Search for the cell housing the specified text and yield its [X, Y] center coordinate. 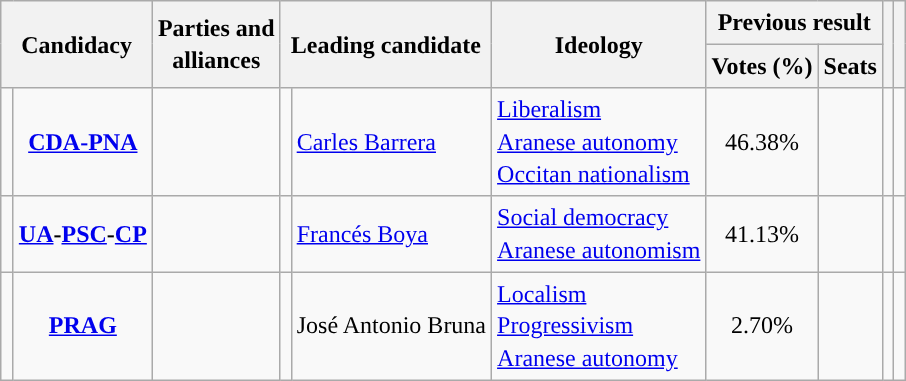
LiberalismAranese autonomyOccitan nationalism [599, 142]
Candidacy [77, 44]
Seats [850, 66]
Ideology [599, 44]
Parties andalliances [216, 44]
Votes (%) [762, 66]
José Antonio Bruna [391, 326]
Carles Barrera [391, 142]
PRAG [82, 326]
41.13% [762, 234]
Francés Boya [391, 234]
Social democracyAranese autonomism [599, 234]
Leading candidate [386, 44]
LocalismProgressivismAranese autonomy [599, 326]
UA-PSC-CP [82, 234]
2.70% [762, 326]
Previous result [794, 22]
46.38% [762, 142]
CDA-PNA [82, 142]
